Detect which cell encompasses the target text, then output its (x, y) center coordinate. 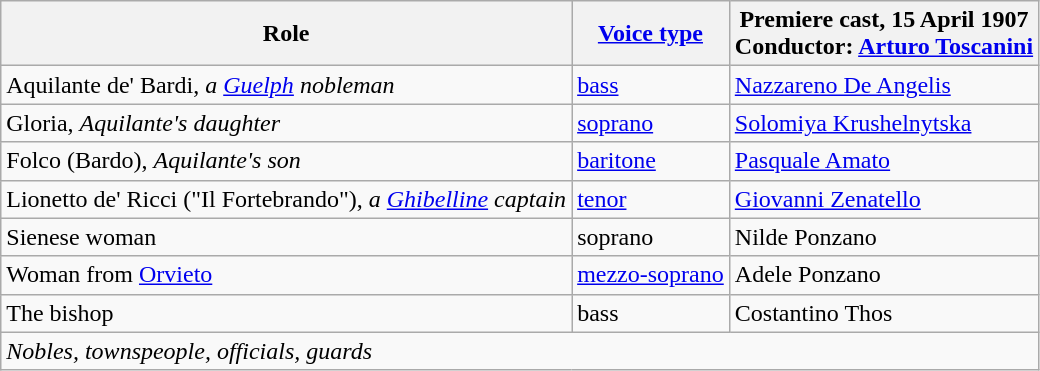
Nobles, townspeople, officials, guards (520, 351)
mezzo-soprano (651, 275)
Nilde Ponzano (884, 237)
Pasquale Amato (884, 161)
tenor (651, 199)
Aquilante de' Bardi, a Guelph nobleman (286, 85)
Nazzareno De Angelis (884, 85)
Role (286, 34)
Sienese woman (286, 237)
baritone (651, 161)
Voice type (651, 34)
Solomiya Krushelnytska (884, 123)
The bishop (286, 313)
Giovanni Zenatello (884, 199)
Premiere cast, 15 April 1907Conductor: Arturo Toscanini (884, 34)
Adele Ponzano (884, 275)
Gloria, Aquilante's daughter (286, 123)
Folco (Bardo), Aquilante's son (286, 161)
Lionetto de' Ricci ("Il Fortebrando"), a Ghibelline captain (286, 199)
Costantino Thos (884, 313)
Woman from Orvieto (286, 275)
